Return the [X, Y] coordinate for the center point of the cell that contains the specified text.  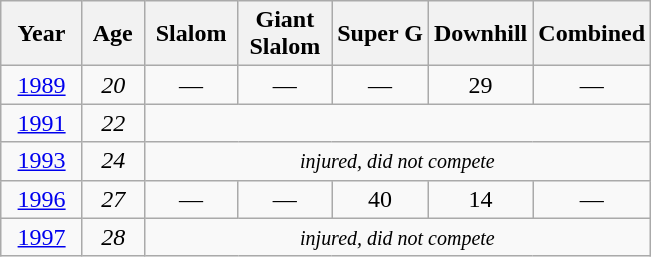
1989 [42, 85]
1996 [42, 199]
27 [113, 199]
28 [113, 237]
Downhill [480, 34]
20 [113, 85]
22 [113, 123]
Age [113, 34]
29 [480, 85]
Year [42, 34]
1993 [42, 161]
Giant Slalom [285, 34]
24 [113, 161]
Combined [592, 34]
Super G [380, 34]
Slalom [191, 34]
1991 [42, 123]
1997 [42, 237]
40 [380, 199]
14 [480, 199]
